Provide the [X, Y] coordinate of the cell's center where the given text is located.  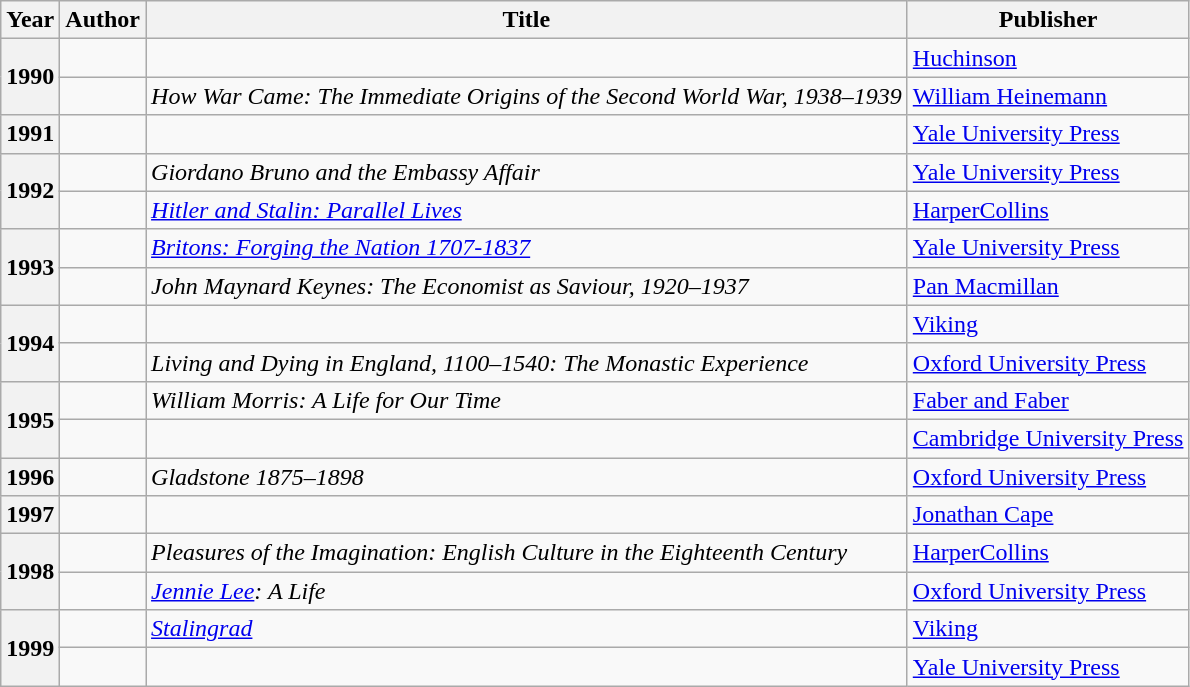
Jennie Lee: A Life [527, 591]
1994 [30, 343]
Jonathan Cape [1048, 515]
1999 [30, 648]
Stalingrad [527, 629]
1993 [30, 267]
Hitler and Stalin: Parallel Lives [527, 210]
Faber and Faber [1048, 400]
Title [527, 20]
Gladstone 1875–1898 [527, 477]
William Morris: A Life for Our Time [527, 400]
1991 [30, 134]
1996 [30, 477]
Pan Macmillan [1048, 286]
1997 [30, 515]
1992 [30, 191]
How War Came: The Immediate Origins of the Second World War, 1938–1939 [527, 96]
1990 [30, 77]
1998 [30, 572]
1995 [30, 419]
Huchinson [1048, 58]
Pleasures of the Imagination: English Culture in the Eighteenth Century [527, 553]
Britons: Forging the Nation 1707-1837 [527, 248]
Year [30, 20]
Giordano Bruno and the Embassy Affair [527, 172]
John Maynard Keynes: The Economist as Saviour, 1920–1937 [527, 286]
Publisher [1048, 20]
Cambridge University Press [1048, 438]
William Heinemann [1048, 96]
Author [103, 20]
Living and Dying in England, 1100–1540: The Monastic Experience [527, 362]
